Return [x, y] of the center of cell containing provided text 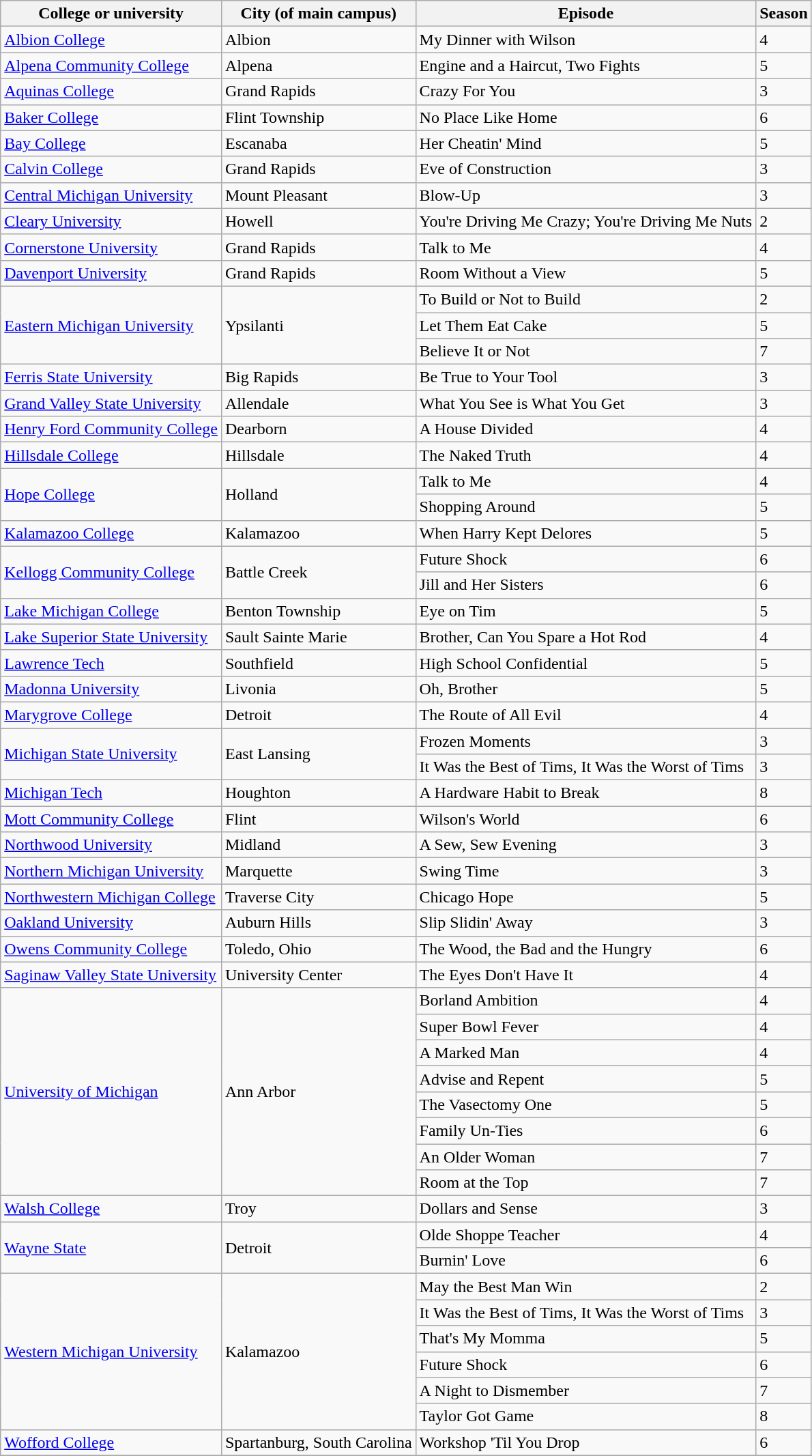
Shopping Around [585, 507]
When Harry Kept Delores [585, 533]
Northwestern Michigan College [111, 897]
Alpena [318, 66]
Season [784, 14]
Davenport University [111, 273]
The Wood, the Bad and the Hungry [585, 949]
East Lansing [318, 754]
That's My Momma [585, 1339]
Houghton [318, 793]
A Sew, Sew Evening [585, 845]
Room Without a View [585, 273]
Hillsdale [318, 455]
Midland [318, 845]
No Place Like Home [585, 117]
Henry Ford Community College [111, 429]
You're Driving Me Crazy; You're Driving Me Nuts [585, 221]
Wofford College [111, 1442]
Walsh College [111, 1209]
Big Rapids [318, 377]
What You See is What You Get [585, 403]
A Night to Dismember [585, 1390]
Jill and Her Sisters [585, 585]
Eye on Tim [585, 611]
Northwood University [111, 845]
Southfield [318, 663]
Hope College [111, 494]
Oakland University [111, 923]
Borland Ambition [585, 1001]
Ann Arbor [318, 1091]
Cleary University [111, 221]
Chicago Hope [585, 897]
Taylor Got Game [585, 1416]
Michigan Tech [111, 793]
Dearborn [318, 429]
Cornerstone University [111, 247]
Spartanburg, South Carolina [318, 1442]
Lake Superior State University [111, 637]
The Naked Truth [585, 455]
My Dinner with Wilson [585, 40]
Swing Time [585, 871]
Dollars and Sense [585, 1209]
Room at the Top [585, 1183]
May the Best Man Win [585, 1287]
Aquinas College [111, 91]
Albion College [111, 40]
Calvin College [111, 169]
Eve of Construction [585, 169]
Be True to Your Tool [585, 377]
A Marked Man [585, 1053]
Olde Shoppe Teacher [585, 1235]
Benton Township [318, 611]
The Vasectomy One [585, 1104]
College or university [111, 14]
Her Cheatin' Mind [585, 143]
Oh, Brother [585, 689]
A House Divided [585, 429]
Slip Slidin' Away [585, 923]
Howell [318, 221]
Albion [318, 40]
Sault Sainte Marie [318, 637]
Flint [318, 819]
Wayne State [111, 1248]
Kalamazoo College [111, 533]
Troy [318, 1209]
Kellogg Community College [111, 572]
Auburn Hills [318, 923]
Livonia [318, 689]
Wilson's World [585, 819]
Saginaw Valley State University [111, 975]
Toledo, Ohio [318, 949]
Ferris State University [111, 377]
Alpena Community College [111, 66]
Holland [318, 494]
An Older Woman [585, 1157]
Hillsdale College [111, 455]
A Hardware Habit to Break [585, 793]
Advise and Repent [585, 1079]
Baker College [111, 117]
Madonna University [111, 689]
Workshop 'Til You Drop [585, 1442]
Grand Valley State University [111, 403]
Marygrove College [111, 715]
Let Them Eat Cake [585, 326]
Frozen Moments [585, 741]
High School Confidential [585, 663]
City (of main campus) [318, 14]
Family Un-Ties [585, 1130]
Mott Community College [111, 819]
Allendale [318, 403]
Escanaba [318, 143]
Battle Creek [318, 572]
Lawrence Tech [111, 663]
Engine and a Haircut, Two Fights [585, 66]
The Route of All Evil [585, 715]
Lake Michigan College [111, 611]
Traverse City [318, 897]
Episode [585, 14]
The Eyes Don't Have It [585, 975]
Blow-Up [585, 195]
Crazy For You [585, 91]
Burnin' Love [585, 1261]
University of Michigan [111, 1091]
Ypsilanti [318, 325]
Bay College [111, 143]
University Center [318, 975]
Marquette [318, 871]
Brother, Can You Spare a Hot Rod [585, 637]
To Build or Not to Build [585, 299]
Western Michigan University [111, 1352]
Super Bowl Fever [585, 1027]
Owens Community College [111, 949]
Flint Township [318, 117]
Believe It or Not [585, 352]
Mount Pleasant [318, 195]
Eastern Michigan University [111, 325]
Central Michigan University [111, 195]
Michigan State University [111, 754]
Northern Michigan University [111, 871]
